Capture the cell that displays the provided text and extract its [X, Y] central coordinate. 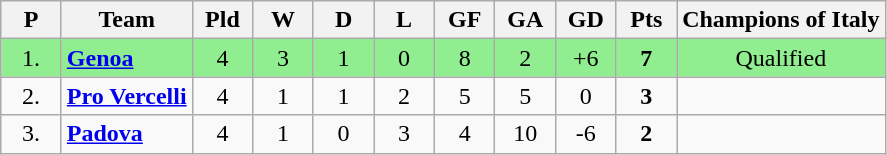
Pro Vercelli [126, 96]
Pld [222, 20]
GF [464, 20]
Qualified [781, 58]
+6 [586, 58]
-6 [586, 134]
10 [526, 134]
GD [586, 20]
L [404, 20]
8 [464, 58]
Pts [646, 20]
Padova [126, 134]
P [32, 20]
7 [646, 58]
Team [126, 20]
Champions of Italy [781, 20]
D [344, 20]
3. [32, 134]
GA [526, 20]
Genoa [126, 58]
2. [32, 96]
W [284, 20]
1. [32, 58]
